Extract the [x, y] coordinate from the center of the cell holding the provided text.  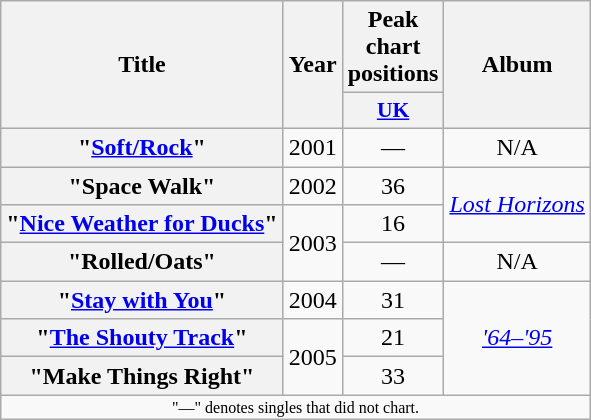
16 [393, 224]
Album [517, 65]
Year [312, 65]
"Make Things Right" [142, 376]
"Nice Weather for Ducks" [142, 224]
2004 [312, 300]
'64–'95 [517, 338]
"Stay with You" [142, 300]
Lost Horizons [517, 204]
21 [393, 338]
2002 [312, 185]
2005 [312, 357]
"Soft/Rock" [142, 147]
33 [393, 376]
36 [393, 185]
"—" denotes singles that did not chart. [296, 407]
Peak chart positions [393, 47]
Title [142, 65]
"Space Walk" [142, 185]
2001 [312, 147]
31 [393, 300]
"Rolled/Oats" [142, 262]
UK [393, 111]
2003 [312, 243]
"The Shouty Track" [142, 338]
